Locate the cell with the specified text and output its (x, y) center coordinate. 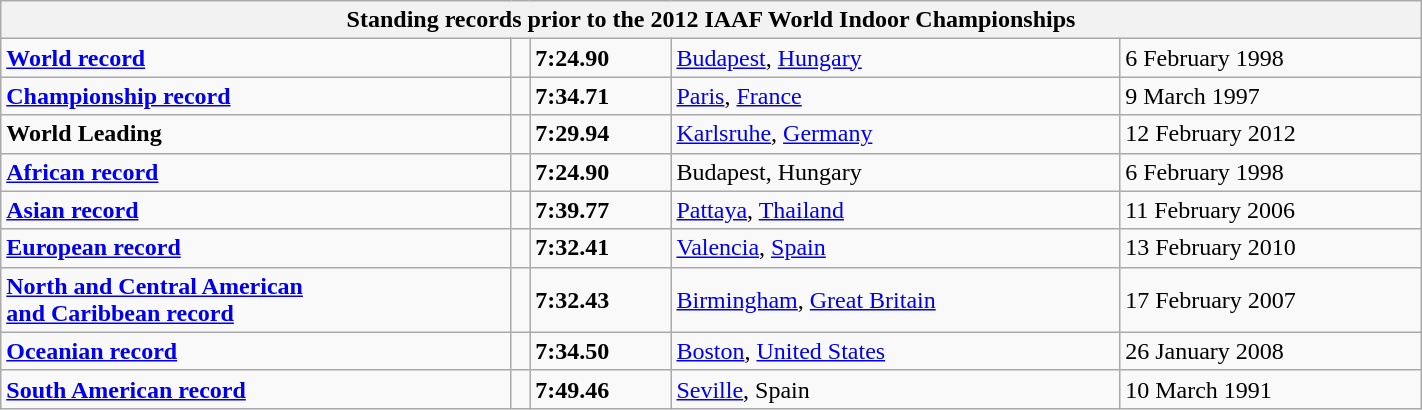
7:49.46 (600, 389)
North and Central American and Caribbean record (256, 300)
Seville, Spain (896, 389)
7:34.71 (600, 96)
7:32.43 (600, 300)
South American record (256, 389)
Pattaya, Thailand (896, 210)
World record (256, 58)
Championship record (256, 96)
7:32.41 (600, 248)
7:39.77 (600, 210)
12 February 2012 (1271, 134)
Karlsruhe, Germany (896, 134)
9 March 1997 (1271, 96)
17 February 2007 (1271, 300)
26 January 2008 (1271, 351)
Boston, United States (896, 351)
7:29.94 (600, 134)
7:34.50 (600, 351)
Valencia, Spain (896, 248)
Oceanian record (256, 351)
European record (256, 248)
World Leading (256, 134)
Birmingham, Great Britain (896, 300)
Paris, France (896, 96)
11 February 2006 (1271, 210)
10 March 1991 (1271, 389)
13 February 2010 (1271, 248)
African record (256, 172)
Asian record (256, 210)
Standing records prior to the 2012 IAAF World Indoor Championships (711, 20)
